Identify which cell holds the provided text, then report its [X, Y] central coordinate. 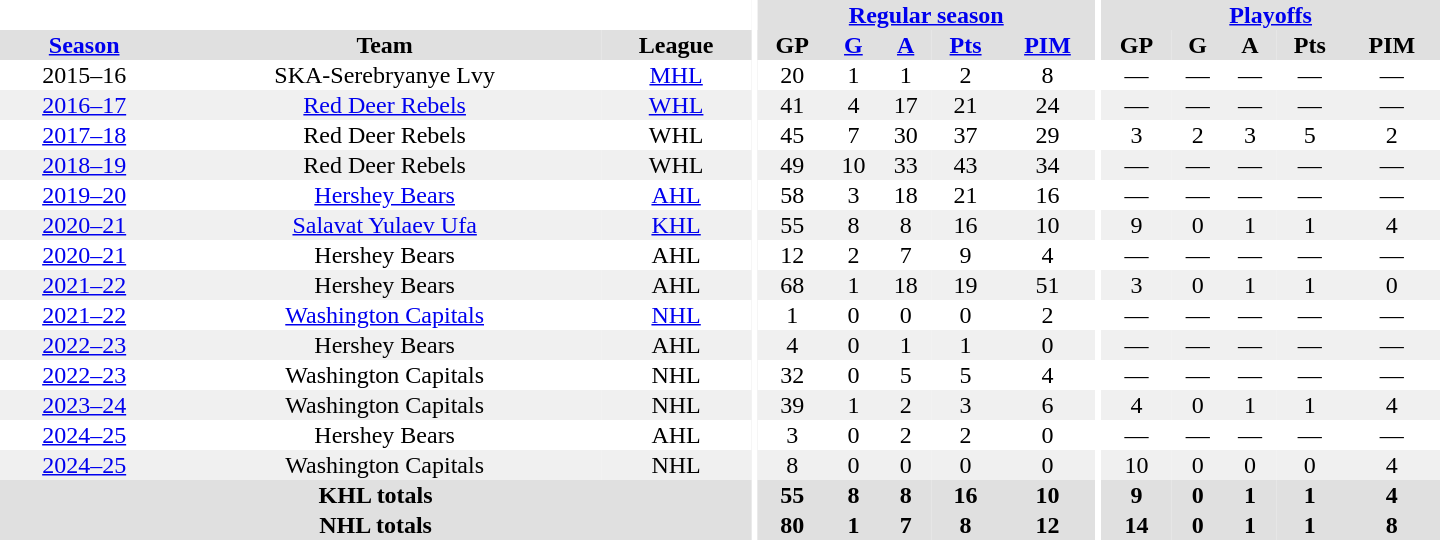
SKA-Serebryanye Lvy [384, 75]
League [676, 45]
Season [84, 45]
Salavat Yulaev Ufa [384, 225]
2018–19 [84, 165]
45 [792, 135]
68 [792, 285]
34 [1047, 165]
2015–16 [84, 75]
51 [1047, 285]
17 [906, 105]
80 [792, 525]
19 [966, 285]
Regular season [926, 15]
KHL totals [376, 495]
24 [1047, 105]
6 [1047, 405]
20 [792, 75]
39 [792, 405]
KHL [676, 225]
58 [792, 195]
2019–20 [84, 195]
37 [966, 135]
2017–18 [84, 135]
33 [906, 165]
29 [1047, 135]
NHL totals [376, 525]
MHL [676, 75]
41 [792, 105]
32 [792, 375]
Team [384, 45]
2016–17 [84, 105]
43 [966, 165]
2023–24 [84, 405]
Playoffs [1270, 15]
49 [792, 165]
30 [906, 135]
14 [1136, 525]
